Return (x, y) of the center of cell containing provided text 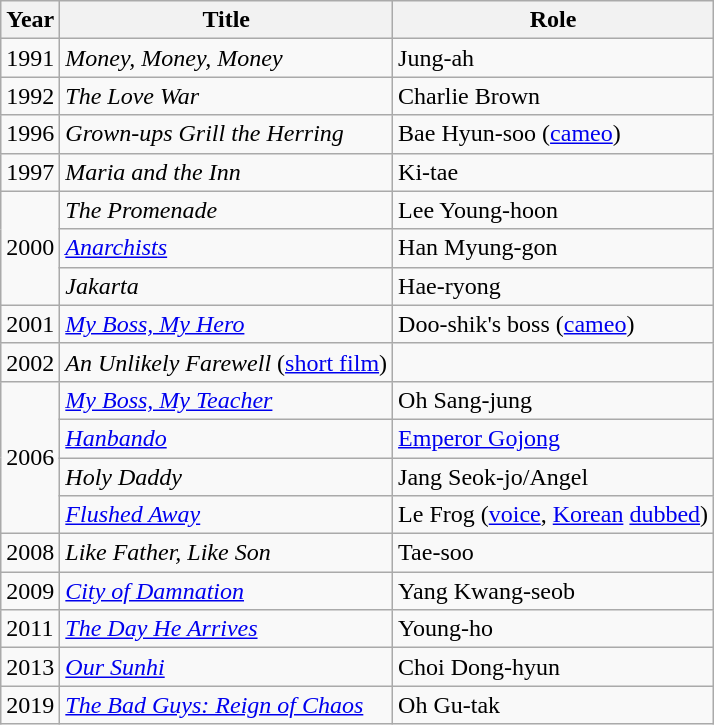
My Boss, My Teacher (226, 400)
Money, Money, Money (226, 58)
2006 (30, 457)
2011 (30, 629)
The Bad Guys: Reign of Chaos (226, 705)
2002 (30, 362)
The Day He Arrives (226, 629)
Holy Daddy (226, 477)
1992 (30, 96)
Our Sunhi (226, 667)
Grown-ups Grill the Herring (226, 134)
Oh Sang-jung (554, 400)
Role (554, 20)
2001 (30, 324)
Ki-tae (554, 172)
Title (226, 20)
Choi Dong-hyun (554, 667)
Like Father, Like Son (226, 553)
2013 (30, 667)
City of Damnation (226, 591)
Hanbando (226, 438)
Han Myung-gon (554, 248)
Bae Hyun-soo (cameo) (554, 134)
Lee Young-hoon (554, 210)
1997 (30, 172)
Oh Gu-tak (554, 705)
Jung-ah (554, 58)
Maria and the Inn (226, 172)
Flushed Away (226, 515)
2000 (30, 248)
The Promenade (226, 210)
Tae-soo (554, 553)
The Love War (226, 96)
Year (30, 20)
Hae-ryong (554, 286)
1991 (30, 58)
Yang Kwang-seob (554, 591)
2019 (30, 705)
Le Frog (voice, Korean dubbed) (554, 515)
2008 (30, 553)
Charlie Brown (554, 96)
Emperor Gojong (554, 438)
Jakarta (226, 286)
An Unlikely Farewell (short film) (226, 362)
1996 (30, 134)
2009 (30, 591)
Young-ho (554, 629)
My Boss, My Hero (226, 324)
Doo-shik's boss (cameo) (554, 324)
Jang Seok-jo/Angel (554, 477)
Anarchists (226, 248)
